Scan for the cell matching the given text and deliver its (x, y) coordinate at center. 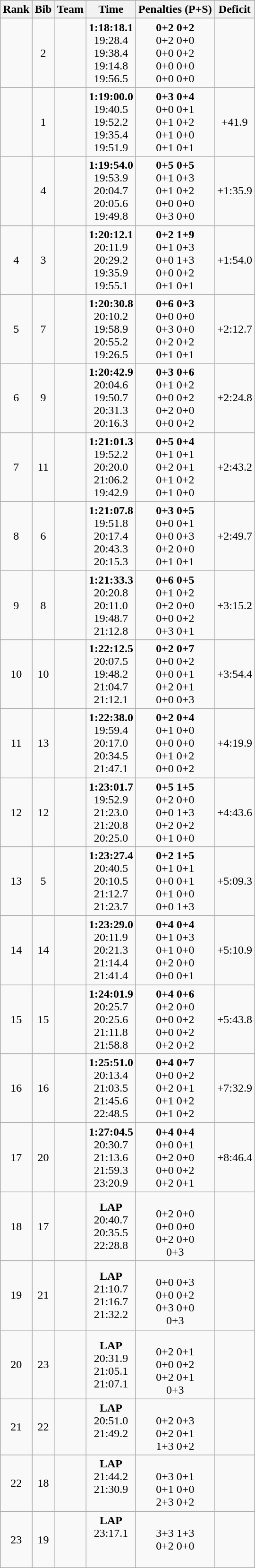
Bib (43, 9)
1:21:33.320:20.820:11.019:48.721:12.8 (110, 605)
1:18:18.119:28.419:38.419:14.819:56.5 (110, 53)
0+2 1+50+1 0+10+0 0+10+1 0+00+0 1+3 (176, 881)
+2:24.8 (234, 398)
0+6 0+30+0 0+00+3 0+00+2 0+20+1 0+1 (176, 329)
+1:35.9 (234, 191)
1:23:27.420:40.520:10.521:12.721:23.7 (110, 881)
1:20:42.920:04.619:50.720:31.320:16.3 (110, 398)
LAP20:51.021:49.2 (110, 1427)
1:24:01.920:25.720:25.621:11.821:58.8 (110, 1019)
0+2 0+40+1 0+00+0 0+00+1 0+20+0 0+2 (176, 743)
1:27:04.520:30.721:13.621:59.323:20.9 (110, 1157)
0+3 0+60+1 0+20+0 0+20+2 0+00+0 0+2 (176, 398)
1:21:07.819:51.820:17.420:43.320:15.3 (110, 536)
+8:46.4 (234, 1157)
+3:15.2 (234, 605)
Rank (16, 9)
+3:54.4 (234, 674)
Time (110, 9)
1:22:12.520:07.519:48.221:04.721:12.1 (110, 674)
+2:49.7 (234, 536)
0+5 0+50+1 0+30+1 0+20+0 0+00+3 0+0 (176, 191)
LAP20:40.720:35.522:28.8 (110, 1226)
0+2 0+20+2 0+00+0 0+20+0 0+00+0 0+0 (176, 53)
LAP21:44.221:30.9 (110, 1483)
+4:19.9 (234, 743)
2 (43, 53)
1:23:29.020:11.920:21.321:14.421:41.4 (110, 950)
0+3 0+10+1 0+02+3 0+2 (176, 1483)
0+4 0+70+0 0+20+2 0+10+1 0+20+1 0+2 (176, 1088)
1:23:01.719:52.921:23.021:20.820:25.0 (110, 812)
0+2 1+90+1 0+30+0 1+30+0 0+20+1 0+1 (176, 260)
1:19:00.019:40.519:52.219:35.419:51.9 (110, 122)
Team (70, 9)
0+2 0+10+0 0+20+2 0+10+3 (176, 1364)
Penalties (P+S) (176, 9)
1:20:30.820:10.219:58.920:55.219:26.5 (110, 329)
+5:09.3 (234, 881)
0+4 0+60+2 0+00+0 0+20+0 0+20+2 0+2 (176, 1019)
3+3 1+30+2 0+0 (176, 1540)
0+2 0+30+2 0+11+3 0+2 (176, 1427)
Deficit (234, 9)
+41.9 (234, 122)
LAP20:31.921:05.121:07.1 (110, 1364)
1:19:54.019:53.920:04.720:05.619:49.8 (110, 191)
0+2 0+00+0 0+00+2 0+00+3 (176, 1226)
+7:32.9 (234, 1088)
+2:12.7 (234, 329)
+5:43.8 (234, 1019)
1:21:01.319:52.220:20.021:06.219:42.9 (110, 467)
0+4 0+40+1 0+30+1 0+00+2 0+00+0 0+1 (176, 950)
0+0 0+30+0 0+20+3 0+00+3 (176, 1295)
+4:43.6 (234, 812)
0+5 0+40+1 0+10+2 0+10+1 0+20+1 0+0 (176, 467)
1:20:12.120:11.920:29.219:35.919:55.1 (110, 260)
1:25:51.020:13.421:03.521:45.622:48.5 (110, 1088)
0+2 0+70+0 0+20+0 0+10+2 0+10+0 0+3 (176, 674)
0+5 1+50+2 0+00+0 1+30+2 0+20+1 0+0 (176, 812)
+5:10.9 (234, 950)
0+3 0+40+0 0+10+1 0+20+1 0+00+1 0+1 (176, 122)
1:22:38.019:59.420:17.020:34.521:47.1 (110, 743)
LAP23:17.1 (110, 1540)
1 (43, 122)
0+6 0+50+1 0+20+2 0+00+0 0+20+3 0+1 (176, 605)
+2:43.2 (234, 467)
3 (43, 260)
0+3 0+50+0 0+10+0 0+30+2 0+00+1 0+1 (176, 536)
LAP21:10.721:16.721:32.2 (110, 1295)
0+4 0+40+0 0+10+2 0+00+0 0+20+2 0+1 (176, 1157)
+1:54.0 (234, 260)
